Provide the [x, y] coordinate of the cell's center where the given text is located.  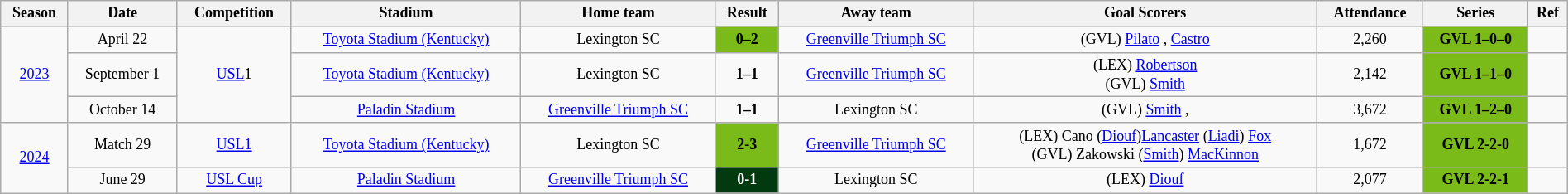
2,260 [1370, 40]
(GVL) Pilato , Castro [1145, 40]
2024 [35, 158]
Series [1475, 13]
2,077 [1370, 181]
Home team [619, 13]
Away team [877, 13]
Result [747, 13]
September 1 [122, 75]
Competition [235, 13]
0-1 [747, 181]
(GVL) Smith , [1145, 109]
Ref [1548, 13]
Goal Scorers [1145, 13]
2,142 [1370, 75]
Attendance [1370, 13]
Date [122, 13]
GVL 2-2-1 [1475, 181]
(LEX) Robertson (GVL) Smith [1145, 75]
0–2 [747, 40]
Season [35, 13]
(LEX) Diouf [1145, 181]
USL Cup [235, 181]
2-3 [747, 145]
GVL 2-2-0 [1475, 145]
GVL 1–1–0 [1475, 75]
June 29 [122, 181]
April 22 [122, 40]
1,672 [1370, 145]
Match 29 [122, 145]
2023 [35, 75]
October 14 [122, 109]
GVL 1–2–0 [1475, 109]
Stadium [405, 13]
(LEX) Cano (Diouf)Lancaster (Liadi) Fox (GVL) Zakowski (Smith) MacKinnon [1145, 145]
GVL 1–0–0 [1475, 40]
3,672 [1370, 109]
